Identify which cell holds the provided text, then report its (x, y) central coordinate. 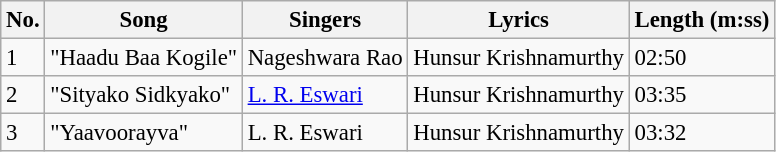
Song (144, 20)
"Haadu Baa Kogile" (144, 58)
No. (23, 20)
"Sityako Sidkyako" (144, 95)
03:35 (702, 95)
3 (23, 133)
Length (m:ss) (702, 20)
Nageshwara Rao (325, 58)
Singers (325, 20)
Lyrics (518, 20)
1 (23, 58)
02:50 (702, 58)
2 (23, 95)
"Yaavoorayva" (144, 133)
03:32 (702, 133)
